Find where the given text appears and provide that cell's center as (x, y) coordinate. 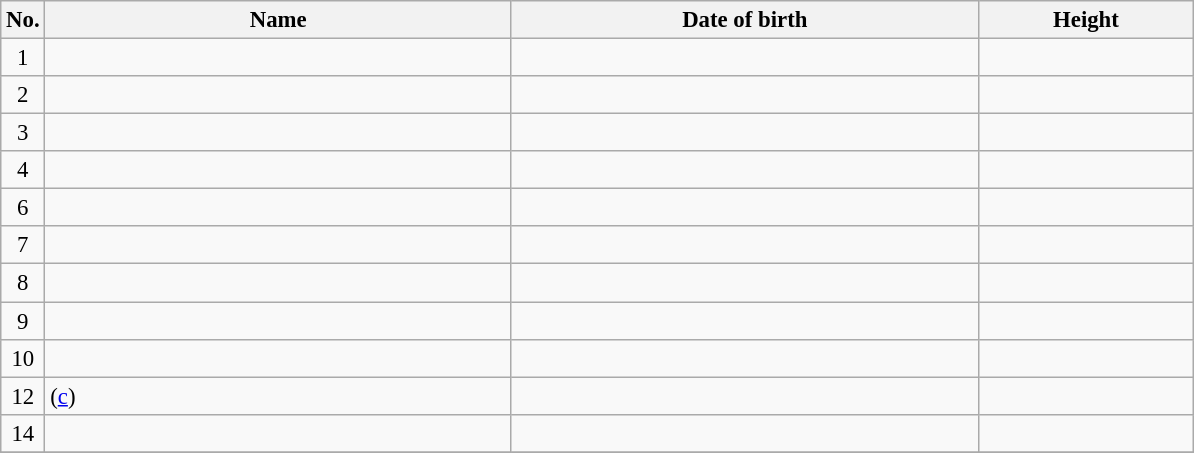
10 (23, 358)
8 (23, 283)
9 (23, 321)
1 (23, 58)
4 (23, 170)
14 (23, 433)
Date of birth (744, 20)
12 (23, 396)
7 (23, 245)
6 (23, 208)
2 (23, 95)
(c) (278, 396)
Height (1086, 20)
No. (23, 20)
3 (23, 133)
Name (278, 20)
